Capture the cell that displays the provided text and extract its (X, Y) central coordinate. 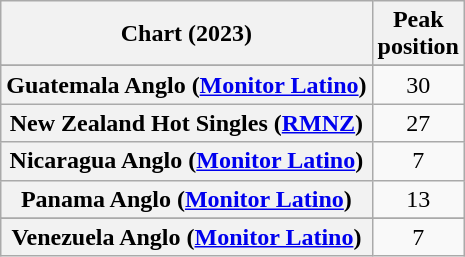
Nicaragua Anglo (Monitor Latino) (186, 161)
Chart (2023) (186, 34)
13 (418, 199)
30 (418, 85)
Panama Anglo (Monitor Latino) (186, 199)
Guatemala Anglo (Monitor Latino) (186, 85)
New Zealand Hot Singles (RMNZ) (186, 123)
Peakposition (418, 34)
Venezuela Anglo (Monitor Latino) (186, 237)
27 (418, 123)
